Return [x, y] of the center of cell containing provided text 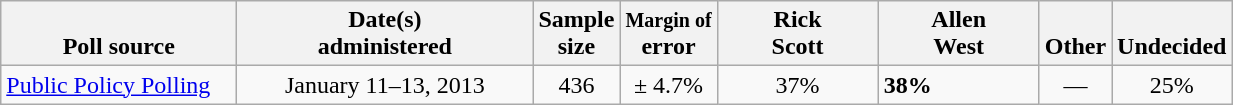
Poll source [119, 34]
Margin oferror [668, 34]
37% [798, 85]
Date(s)administered [385, 34]
Samplesize [576, 34]
± 4.7% [668, 85]
25% [1172, 85]
38% [958, 85]
Undecided [1172, 34]
— [1075, 85]
Public Policy Polling [119, 85]
436 [576, 85]
AllenWest [958, 34]
January 11–13, 2013 [385, 85]
Other [1075, 34]
RickScott [798, 34]
